Identify which cell holds the provided text, then report its (x, y) central coordinate. 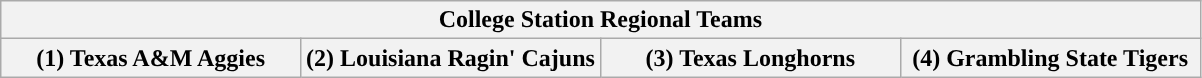
(2) Louisiana Ragin' Cajuns (451, 58)
(1) Texas A&M Aggies (151, 58)
College Station Regional Teams (600, 20)
(3) Texas Longhorns (750, 58)
(4) Grambling State Tigers (1050, 58)
